Search for the cell housing the specified text and yield its [x, y] center coordinate. 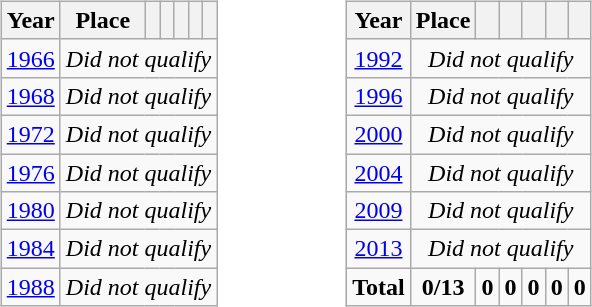
1966 [30, 58]
1988 [30, 287]
2004 [379, 173]
0/13 [443, 287]
2009 [379, 211]
1976 [30, 173]
Total [379, 287]
1980 [30, 211]
1992 [379, 58]
1972 [30, 134]
1968 [30, 96]
1996 [379, 96]
1984 [30, 249]
2000 [379, 134]
2013 [379, 249]
